Output the (x, y) coordinate of the center of the cell containing the given text.  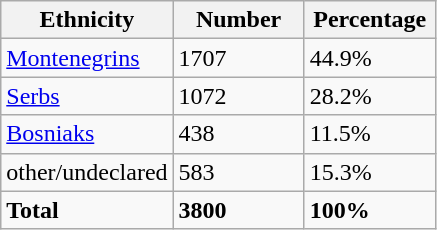
Ethnicity (87, 20)
100% (370, 210)
583 (238, 172)
Percentage (370, 20)
28.2% (370, 96)
1707 (238, 58)
1072 (238, 96)
Serbs (87, 96)
44.9% (370, 58)
Bosniaks (87, 134)
438 (238, 134)
Number (238, 20)
11.5% (370, 134)
Montenegrins (87, 58)
3800 (238, 210)
other/undeclared (87, 172)
Total (87, 210)
15.3% (370, 172)
